Search for the cell housing the specified text and yield its [X, Y] center coordinate. 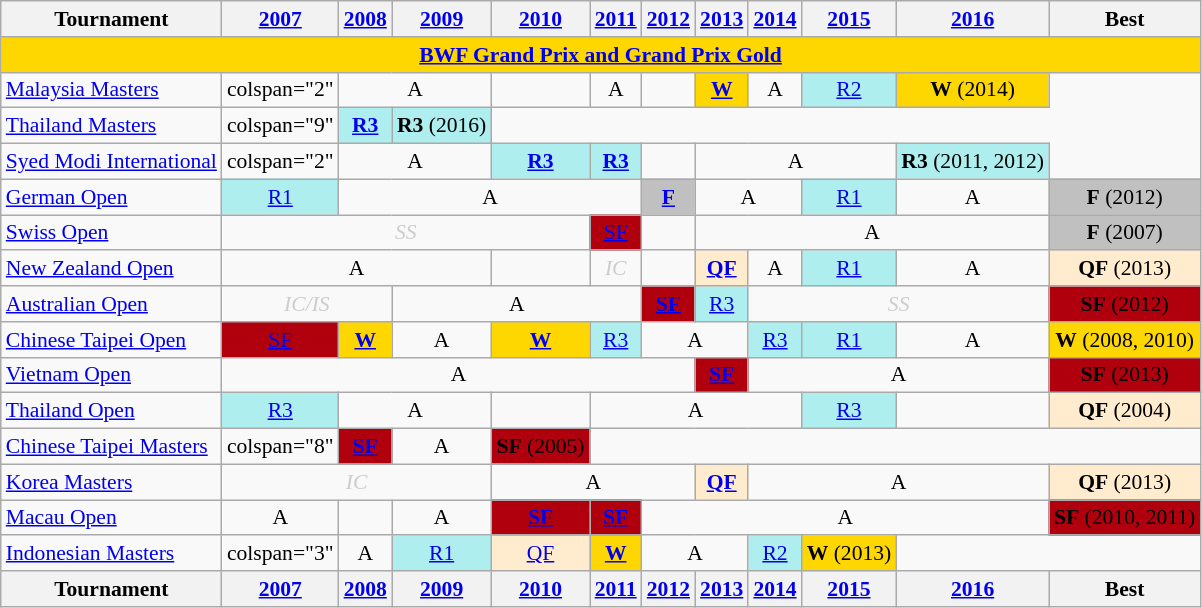
F (2007) [1124, 233]
colspan="3" [280, 554]
R3 (2016) [442, 126]
SF (2010, 2011) [1124, 518]
Vietnam Open [112, 375]
IC/IS [307, 304]
SF (2013) [1124, 375]
Thailand Masters [112, 126]
Chinese Taipei Masters [112, 447]
Indonesian Masters [112, 554]
Macau Open [112, 518]
Swiss Open [112, 233]
QF (2004) [1124, 411]
W (2013) [850, 554]
Australian Open [112, 304]
F (2012) [1124, 197]
Chinese Taipei Open [112, 340]
SF (2012) [1124, 304]
colspan="8" [280, 447]
Thailand Open [112, 411]
Korea Masters [112, 482]
SF (2005) [540, 447]
New Zealand Open [112, 269]
BWF Grand Prix and Grand Prix Gold [601, 55]
R3 (2011, 2012) [972, 162]
colspan="9" [280, 126]
W (2014) [972, 90]
Syed Modi International [112, 162]
German Open [112, 197]
W (2008, 2010) [1124, 340]
Malaysia Masters [112, 90]
F [668, 197]
